Pinpoint the cell where the given text exists, returning its (X, Y) midpoint coordinate. 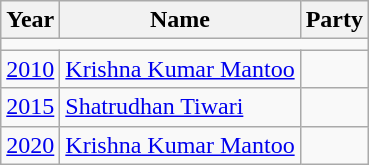
2015 (30, 107)
Shatrudhan Tiwari (180, 107)
Year (30, 20)
2020 (30, 145)
Name (180, 20)
Party (334, 20)
2010 (30, 69)
